Locate the cell with the specified text and output its (x, y) center coordinate. 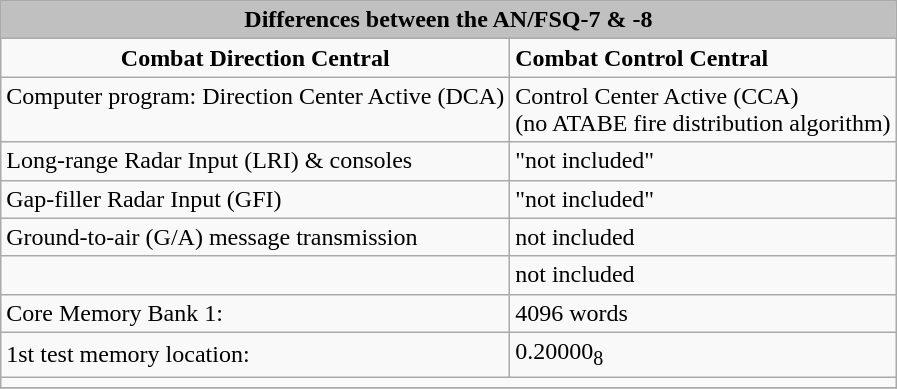
Differences between the AN/FSQ-7 & -8 (448, 20)
Control Center Active (CCA)(no ATABE fire distribution algorithm) (703, 110)
Gap-filler Radar Input (GFI) (256, 199)
0.200008 (703, 354)
Combat Direction Central (256, 58)
Long-range Radar Input (LRI) & consoles (256, 161)
Combat Control Central (703, 58)
Core Memory Bank 1: (256, 313)
4096 words (703, 313)
1st test memory location: (256, 354)
Ground-to-air (G/A) message transmission (256, 237)
Computer program: Direction Center Active (DCA) (256, 110)
